Identify which cell holds the provided text, then report its (X, Y) central coordinate. 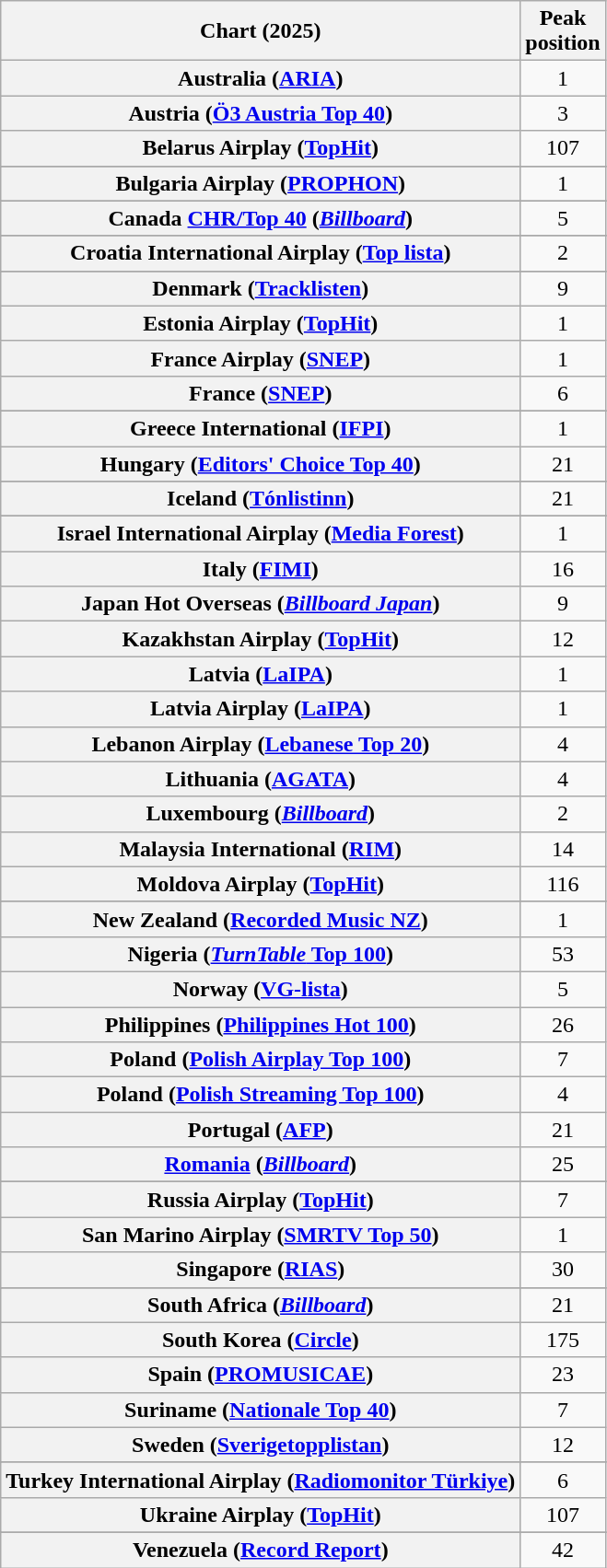
Kazakhstan Airplay (TopHit) (261, 639)
Latvia Airplay (LaIPA) (261, 709)
Italy (FIMI) (261, 569)
South Korea (Circle) (261, 1340)
Venezuela (Record Report) (261, 1550)
Ukraine Airplay (TopHit) (261, 1515)
Nigeria (TurnTable Top 100) (261, 954)
Lithuania (AGATA) (261, 779)
Philippines (Philippines Hot 100) (261, 1025)
116 (563, 884)
San Marino Airplay (SMRTV Top 50) (261, 1235)
Canada CHR/Top 40 (Billboard) (261, 218)
42 (563, 1550)
Spain (PROMUSICAE) (261, 1375)
Turkey International Airplay (Radiomonitor Türkiye) (261, 1480)
Portugal (AFP) (261, 1130)
Poland (Polish Streaming Top 100) (261, 1095)
Malaysia International (RIM) (261, 849)
Norway (VG-lista) (261, 989)
Hungary (Editors' Choice Top 40) (261, 463)
Bulgaria Airplay (PROPHON) (261, 183)
Croatia International Airplay (Top lista) (261, 253)
Denmark (Tracklisten) (261, 288)
Australia (ARIA) (261, 78)
14 (563, 849)
New Zealand (Recorded Music NZ) (261, 919)
Iceland (Tónlistinn) (261, 499)
Belarus Airplay (TopHit) (261, 148)
Luxembourg (Billboard) (261, 814)
Russia Airplay (TopHit) (261, 1200)
16 (563, 569)
53 (563, 954)
Chart (2025) (261, 31)
Suriname (Nationale Top 40) (261, 1410)
Japan Hot Overseas (Billboard Japan) (261, 604)
Sweden (Sverigetopplistan) (261, 1445)
Singapore (RIAS) (261, 1270)
Israel International Airplay (Media Forest) (261, 534)
Greece International (IFPI) (261, 428)
France Airplay (SNEP) (261, 358)
3 (563, 113)
26 (563, 1025)
23 (563, 1375)
France (SNEP) (261, 393)
Estonia Airplay (TopHit) (261, 323)
Romania (Billboard) (261, 1165)
Poland (Polish Airplay Top 100) (261, 1060)
Moldova Airplay (TopHit) (261, 884)
Latvia (LaIPA) (261, 674)
175 (563, 1340)
Austria (Ö3 Austria Top 40) (261, 113)
Peakposition (563, 31)
Lebanon Airplay (Lebanese Top 20) (261, 744)
30 (563, 1270)
25 (563, 1165)
South Africa (Billboard) (261, 1305)
